Return the [x, y] coordinate for the center point of the cell that contains the specified text.  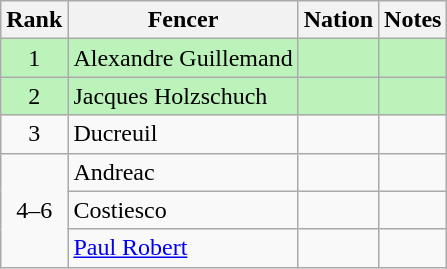
2 [34, 96]
1 [34, 58]
Notes [413, 20]
4–6 [34, 210]
Jacques Holzschuch [183, 96]
Nation [338, 20]
Alexandre Guillemand [183, 58]
Costiesco [183, 210]
Paul Robert [183, 248]
3 [34, 134]
Rank [34, 20]
Andreac [183, 172]
Fencer [183, 20]
Ducreuil [183, 134]
